Pinpoint the cell where the given text exists, returning its [X, Y] midpoint coordinate. 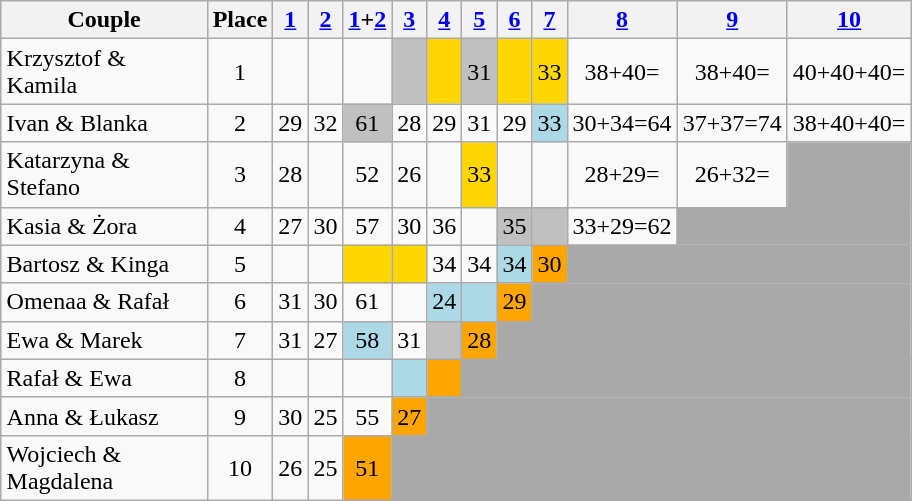
1+2 [368, 20]
Ivan & Blanka [104, 123]
35 [514, 226]
37+37=74 [732, 123]
38+40+40= [849, 123]
40+40+40= [849, 72]
Place [240, 20]
55 [368, 416]
24 [444, 302]
52 [368, 174]
Rafał & Ewa [104, 378]
Wojciech & Magdalena [104, 468]
32 [326, 123]
58 [368, 340]
Bartosz & Kinga [104, 264]
Kasia & Żora [104, 226]
30+34=64 [622, 123]
Anna & Łukasz [104, 416]
28+29= [622, 174]
26+32= [732, 174]
Couple [104, 20]
Krzysztof & Kamila [104, 72]
51 [368, 468]
Omenaa & Rafał [104, 302]
36 [444, 226]
Ewa & Marek [104, 340]
Katarzyna & Stefano [104, 174]
57 [368, 226]
33+29=62 [622, 226]
